From the cell containing the given text, extract its center point as [x, y] coordinate. 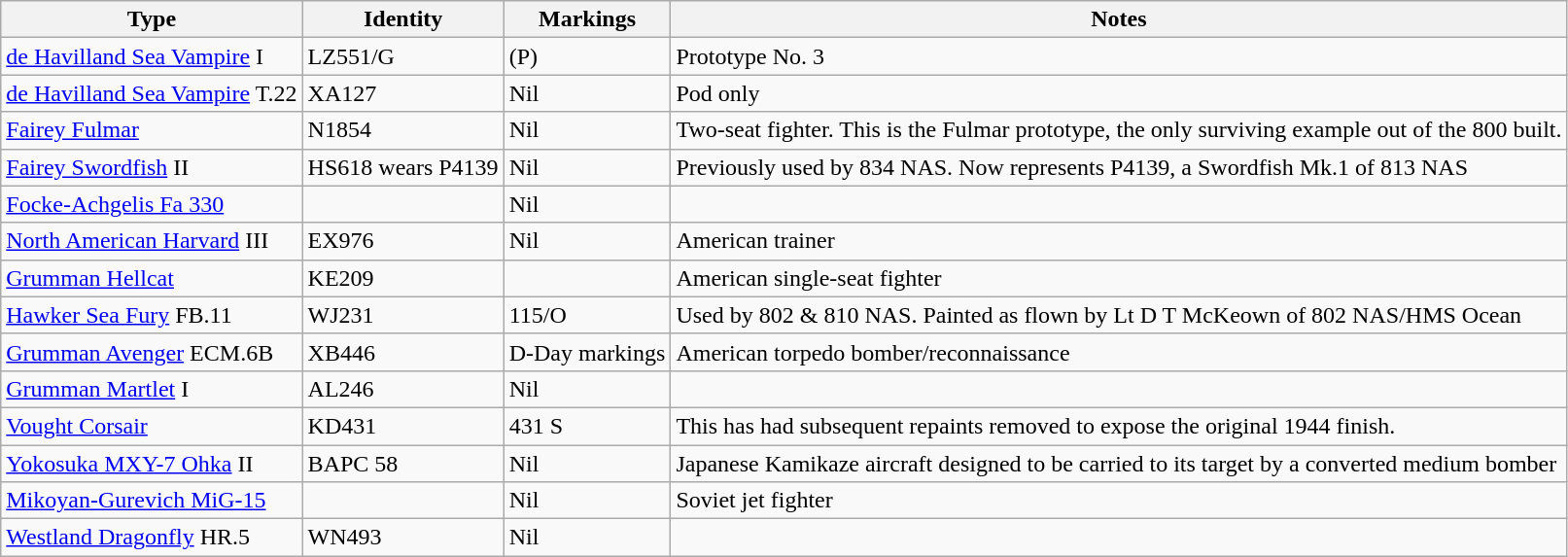
115/O [587, 315]
Prototype No. 3 [1119, 56]
Fairey Fulmar [152, 130]
KE209 [402, 278]
Grumman Martlet I [152, 389]
Yokosuka MXY-7 Ohka II [152, 464]
431 S [587, 426]
EX976 [402, 241]
Previously used by 834 NAS. Now represents P4139, a Swordfish Mk.1 of 813 NAS [1119, 167]
Pod only [1119, 93]
BAPC 58 [402, 464]
American trainer [1119, 241]
(P) [587, 56]
Soviet jet fighter [1119, 501]
Focke-Achgelis Fa 330 [152, 204]
American single-seat fighter [1119, 278]
Markings [587, 19]
WJ231 [402, 315]
LZ551/G [402, 56]
Notes [1119, 19]
WN493 [402, 538]
de Havilland Sea Vampire T.22 [152, 93]
Japanese Kamikaze aircraft designed to be carried to its target by a converted medium bomber [1119, 464]
AL246 [402, 389]
N1854 [402, 130]
Westland Dragonfly HR.5 [152, 538]
de Havilland Sea Vampire I [152, 56]
Identity [402, 19]
Type [152, 19]
Mikoyan-Gurevich MiG-15 [152, 501]
Vought Corsair [152, 426]
Fairey Swordfish II [152, 167]
American torpedo bomber/reconnaissance [1119, 352]
Grumman Avenger ECM.6B [152, 352]
This has had subsequent repaints removed to expose the original 1944 finish. [1119, 426]
XB446 [402, 352]
North American Harvard III [152, 241]
Used by 802 & 810 NAS. Painted as flown by Lt D T McKeown of 802 NAS/HMS Ocean [1119, 315]
Hawker Sea Fury FB.11 [152, 315]
Grumman Hellcat [152, 278]
HS618 wears P4139 [402, 167]
Two-seat fighter. This is the Fulmar prototype, the only surviving example out of the 800 built. [1119, 130]
D-Day markings [587, 352]
KD431 [402, 426]
XA127 [402, 93]
